Detect which cell encompasses the target text, then output its [X, Y] center coordinate. 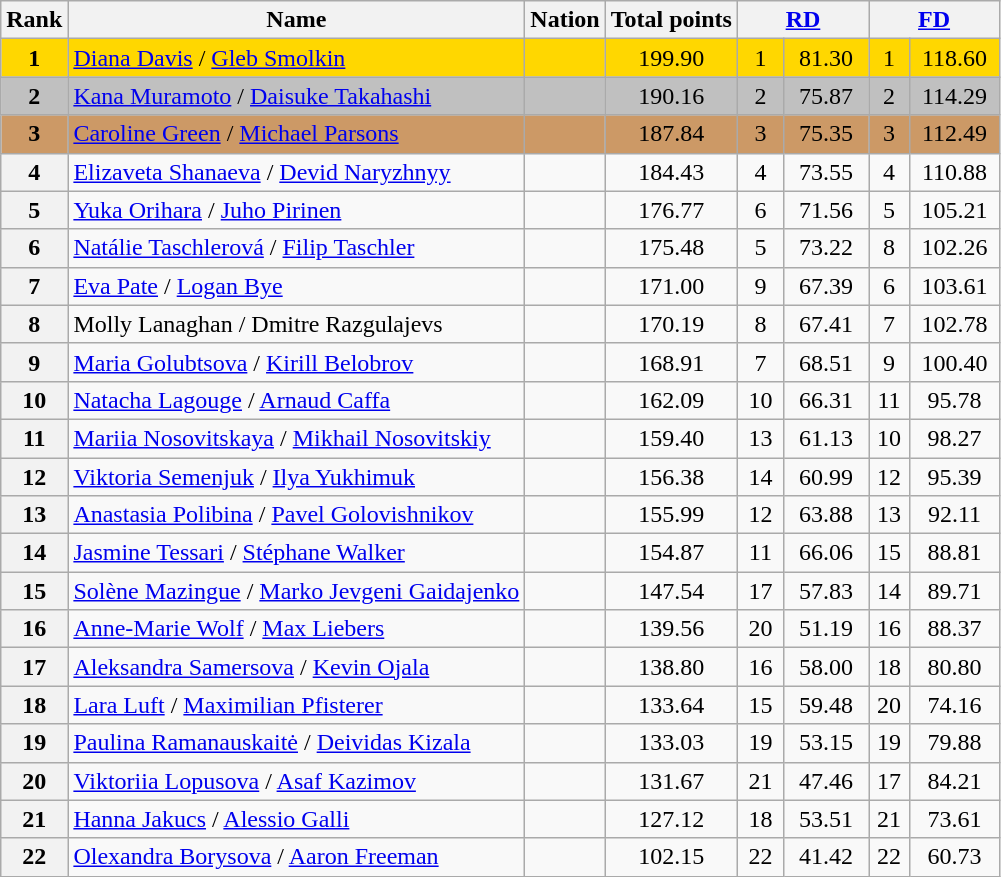
162.09 [671, 400]
114.29 [954, 96]
67.41 [826, 324]
73.22 [826, 248]
95.78 [954, 400]
Diana Davis / Gleb Smolkin [296, 58]
138.80 [671, 667]
Viktoriia Lopusova / Asaf Kazimov [296, 781]
53.15 [826, 743]
95.39 [954, 477]
74.16 [954, 705]
73.55 [826, 172]
184.43 [671, 172]
127.12 [671, 819]
Hanna Jakucs / Alessio Galli [296, 819]
Solène Mazingue / Marko Jevgeni Gaidajenko [296, 591]
112.49 [954, 134]
133.03 [671, 743]
57.83 [826, 591]
80.80 [954, 667]
100.40 [954, 362]
RD [802, 20]
103.61 [954, 286]
Anne-Marie Wolf / Max Liebers [296, 629]
88.37 [954, 629]
66.31 [826, 400]
89.71 [954, 591]
58.00 [826, 667]
199.90 [671, 58]
176.77 [671, 210]
88.81 [954, 553]
154.87 [671, 553]
67.39 [826, 286]
53.51 [826, 819]
102.15 [671, 857]
102.26 [954, 248]
92.11 [954, 515]
Elizaveta Shanaeva / Devid Naryzhnyy [296, 172]
175.48 [671, 248]
61.13 [826, 438]
139.56 [671, 629]
159.40 [671, 438]
147.54 [671, 591]
81.30 [826, 58]
171.00 [671, 286]
131.67 [671, 781]
60.73 [954, 857]
71.56 [826, 210]
68.51 [826, 362]
187.84 [671, 134]
66.06 [826, 553]
190.16 [671, 96]
Kana Muramoto / Daisuke Takahashi [296, 96]
Anastasia Polibina / Pavel Golovishnikov [296, 515]
41.42 [826, 857]
Mariia Nosovitskaya / Mikhail Nosovitskiy [296, 438]
Aleksandra Samersova / Kevin Ojala [296, 667]
Caroline Green / Michael Parsons [296, 134]
60.99 [826, 477]
Total points [671, 20]
Maria Golubtsova / Kirill Belobrov [296, 362]
Jasmine Tessari / Stéphane Walker [296, 553]
Name [296, 20]
Lara Luft / Maximilian Pfisterer [296, 705]
75.87 [826, 96]
98.27 [954, 438]
Olexandra Borysova / Aaron Freeman [296, 857]
Natacha Lagouge / Arnaud Caffa [296, 400]
51.19 [826, 629]
105.21 [954, 210]
133.64 [671, 705]
FD [934, 20]
110.88 [954, 172]
Molly Lanaghan / Dmitre Razgulajevs [296, 324]
75.35 [826, 134]
59.48 [826, 705]
63.88 [826, 515]
Yuka Orihara / Juho Pirinen [296, 210]
155.99 [671, 515]
Rank [34, 20]
Eva Pate / Logan Bye [296, 286]
102.78 [954, 324]
Viktoria Semenjuk / Ilya Yukhimuk [296, 477]
47.46 [826, 781]
Natálie Taschlerová / Filip Taschler [296, 248]
156.38 [671, 477]
Paulina Ramanauskaitė / Deividas Kizala [296, 743]
73.61 [954, 819]
170.19 [671, 324]
118.60 [954, 58]
84.21 [954, 781]
Nation [565, 20]
79.88 [954, 743]
168.91 [671, 362]
